Provide the [x, y] coordinate of the cell's center where the given text is located.  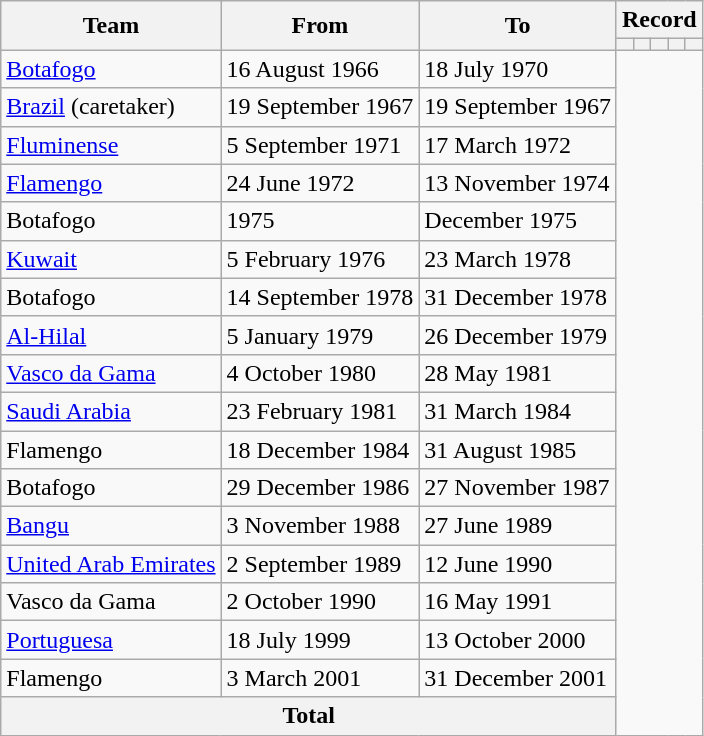
Total [309, 716]
24 June 1972 [320, 183]
29 December 1986 [320, 488]
13 October 2000 [518, 640]
16 August 1966 [320, 69]
31 December 1978 [518, 297]
Portuguesa [111, 640]
18 July 1970 [518, 69]
23 March 1978 [518, 259]
13 November 1974 [518, 183]
26 December 1979 [518, 335]
1975 [320, 221]
Record [659, 20]
December 1975 [518, 221]
To [518, 26]
16 May 1991 [518, 602]
3 March 2001 [320, 678]
5 September 1971 [320, 145]
United Arab Emirates [111, 564]
31 August 1985 [518, 449]
From [320, 26]
18 July 1999 [320, 640]
2 October 1990 [320, 602]
23 February 1981 [320, 411]
28 May 1981 [518, 373]
3 November 1988 [320, 526]
31 December 2001 [518, 678]
4 October 1980 [320, 373]
Fluminense [111, 145]
5 January 1979 [320, 335]
18 December 1984 [320, 449]
Brazil (caretaker) [111, 107]
Saudi Arabia [111, 411]
27 November 1987 [518, 488]
Bangu [111, 526]
Al-Hilal [111, 335]
17 March 1972 [518, 145]
Team [111, 26]
27 June 1989 [518, 526]
14 September 1978 [320, 297]
Kuwait [111, 259]
5 February 1976 [320, 259]
12 June 1990 [518, 564]
31 March 1984 [518, 411]
2 September 1989 [320, 564]
